Scan for the cell matching the given text and deliver its [X, Y] coordinate at center. 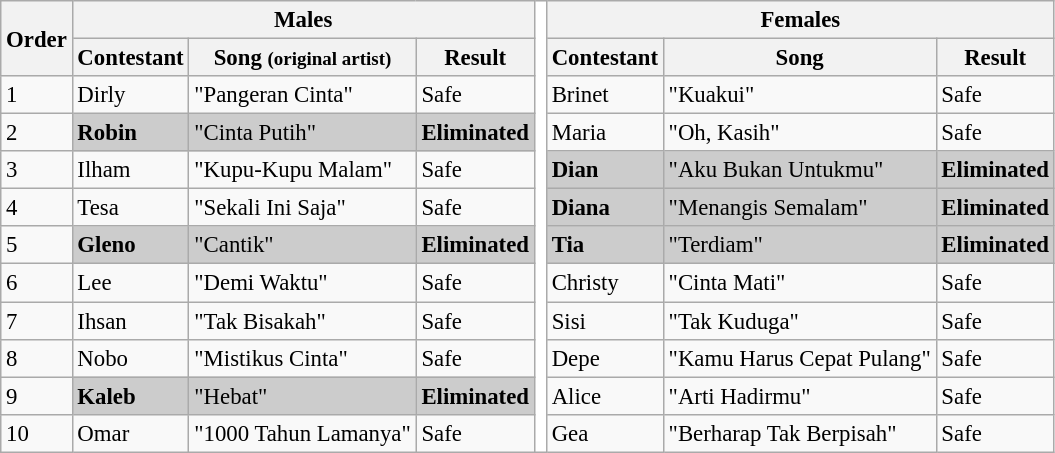
2 [36, 133]
Song (original artist) [302, 58]
"Oh, Kasih" [800, 133]
"Cantik" [302, 245]
Gea [604, 433]
Sisi [604, 321]
Depe [604, 358]
8 [36, 358]
Gleno [130, 245]
"Sekali Ini Saja" [302, 208]
"Arti Hadirmu" [800, 396]
"Berharap Tak Berpisah" [800, 433]
Christy [604, 283]
"Tak Bisakah" [302, 321]
1 [36, 95]
"Kuakui" [800, 95]
Tesa [130, 208]
Maria [604, 133]
Order [36, 38]
9 [36, 396]
Ihsan [130, 321]
7 [36, 321]
"Kupu-Kupu Malam" [302, 170]
Nobo [130, 358]
"Terdiam" [800, 245]
6 [36, 283]
"Menangis Semalam" [800, 208]
Females [800, 20]
"Cinta Putih" [302, 133]
Males [303, 20]
3 [36, 170]
Diana [604, 208]
10 [36, 433]
4 [36, 208]
Alice [604, 396]
Lee [130, 283]
"Demi Waktu" [302, 283]
"Kamu Harus Cepat Pulang" [800, 358]
Omar [130, 433]
"1000 Tahun Lamanya" [302, 433]
Brinet [604, 95]
"Mistikus Cinta" [302, 358]
Dian [604, 170]
"Hebat" [302, 396]
"Tak Kuduga" [800, 321]
"Aku Bukan Untukmu" [800, 170]
Tia [604, 245]
Dirly [130, 95]
Kaleb [130, 396]
5 [36, 245]
Robin [130, 133]
Song [800, 58]
Ilham [130, 170]
"Cinta Mati" [800, 283]
"Pangeran Cinta" [302, 95]
